Scan for the cell matching the given text and deliver its [X, Y] coordinate at center. 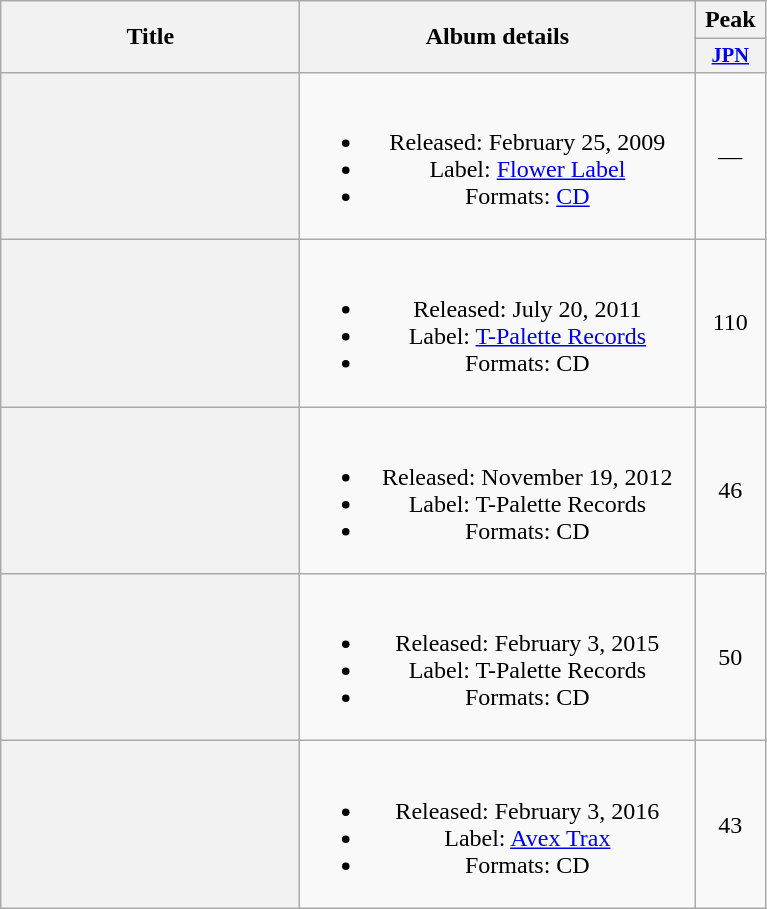
Album details [498, 37]
— [730, 156]
Peak [730, 20]
110 [730, 324]
50 [730, 658]
Released: February 3, 2015Label: T-Palette RecordsFormats: CD [498, 658]
Released: February 25, 2009Label: Flower LabelFormats: CD [498, 156]
Released: July 20, 2011Label: T-Palette RecordsFormats: CD [498, 324]
46 [730, 490]
43 [730, 824]
Title [150, 37]
Released: November 19, 2012Label: T-Palette RecordsFormats: CD [498, 490]
JPN [730, 56]
Released: February 3, 2016Label: Avex TraxFormats: CD [498, 824]
